Identify which cell holds the provided text, then report its [x, y] central coordinate. 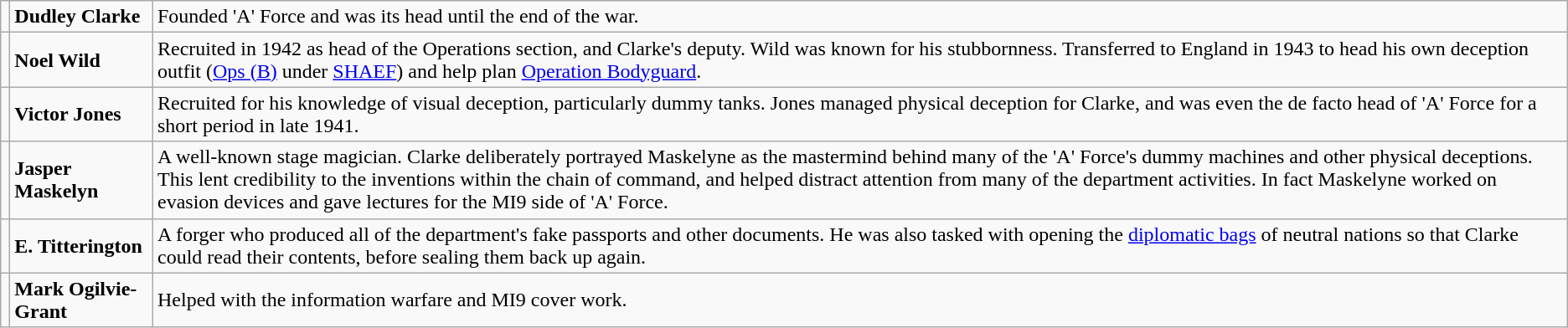
E. Titterington [82, 246]
Mark Ogilvie-Grant [82, 300]
Victor Jones [82, 114]
Noel Wild [82, 60]
Helped with the information warfare and MI9 cover work. [859, 300]
Founded 'A' Force and was its head until the end of the war. [859, 17]
Dudley Clarke [82, 17]
Jasper Maskelyn [82, 180]
